Extract the (x, y) coordinate from the center of the cell holding the provided text.  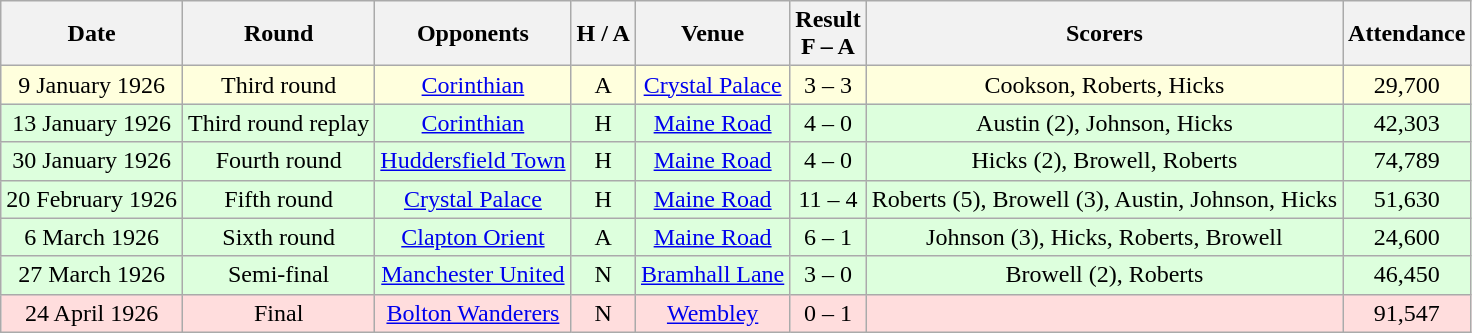
29,700 (1407, 85)
24,600 (1407, 237)
Manchester United (473, 275)
24 April 1926 (92, 313)
ResultF – A (828, 34)
Fourth round (278, 161)
30 January 1926 (92, 161)
74,789 (1407, 161)
Huddersfield Town (473, 161)
Austin (2), Johnson, Hicks (1104, 123)
Semi-final (278, 275)
91,547 (1407, 313)
9 January 1926 (92, 85)
Roberts (5), Browell (3), Austin, Johnson, Hicks (1104, 199)
Sixth round (278, 237)
46,450 (1407, 275)
Round (278, 34)
Attendance (1407, 34)
H / A (603, 34)
Venue (712, 34)
Bramhall Lane (712, 275)
27 March 1926 (92, 275)
6 – 1 (828, 237)
6 March 1926 (92, 237)
Clapton Orient (473, 237)
Fifth round (278, 199)
Bolton Wanderers (473, 313)
Opponents (473, 34)
51,630 (1407, 199)
Wembley (712, 313)
13 January 1926 (92, 123)
Date (92, 34)
3 – 3 (828, 85)
Third round replay (278, 123)
Cookson, Roberts, Hicks (1104, 85)
Hicks (2), Browell, Roberts (1104, 161)
Scorers (1104, 34)
20 February 1926 (92, 199)
0 – 1 (828, 313)
Third round (278, 85)
Browell (2), Roberts (1104, 275)
3 – 0 (828, 275)
42,303 (1407, 123)
11 – 4 (828, 199)
Final (278, 313)
Johnson (3), Hicks, Roberts, Browell (1104, 237)
